Provide the [X, Y] coordinate of the cell's center where the given text is located.  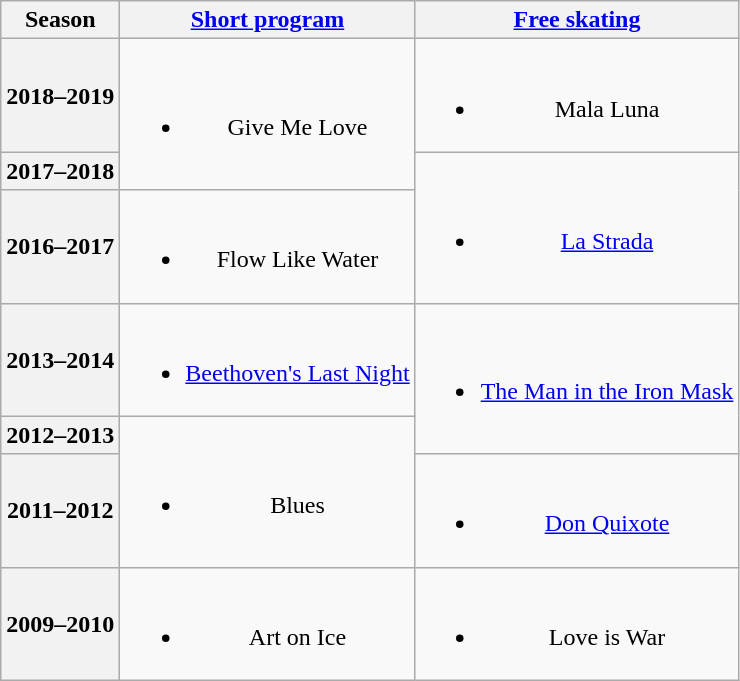
Flow Like Water [268, 246]
Mala Luna [577, 96]
Art on Ice [268, 624]
2011–2012 [60, 510]
La Strada [577, 228]
Blues [268, 492]
2009–2010 [60, 624]
Short program [268, 20]
2017–2018 [60, 171]
Beethoven's Last Night [268, 360]
2013–2014 [60, 360]
2016–2017 [60, 246]
Don Quixote [577, 510]
Give Me Love [268, 114]
Season [60, 20]
2018–2019 [60, 96]
2012–2013 [60, 435]
The Man in the Iron Mask [577, 378]
Free skating [577, 20]
Love is War [577, 624]
